Identify which cell holds the provided text, then report its [X, Y] central coordinate. 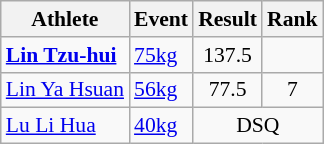
Athlete [65, 19]
Lin Ya Hsuan [65, 90]
56kg [161, 90]
7 [292, 90]
Lin Tzu-hui [65, 55]
DSQ [258, 126]
137.5 [228, 55]
Rank [292, 19]
Event [161, 19]
40kg [161, 126]
75kg [161, 55]
Lu Li Hua [65, 126]
77.5 [228, 90]
Result [228, 19]
